Return the [X, Y] coordinate for the center point of the cell that contains the specified text.  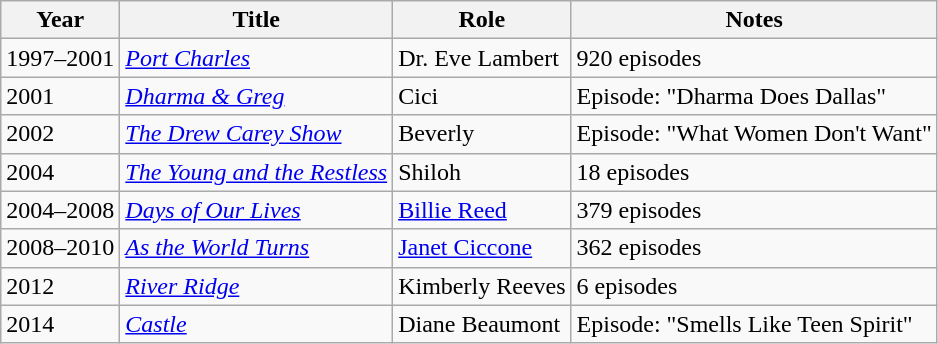
2004 [60, 172]
Dharma & Greg [256, 96]
Days of Our Lives [256, 210]
379 episodes [754, 210]
Janet Ciccone [482, 248]
6 episodes [754, 286]
920 episodes [754, 58]
2012 [60, 286]
Shiloh [482, 172]
River Ridge [256, 286]
362 episodes [754, 248]
The Young and the Restless [256, 172]
Role [482, 20]
Episode: "Smells Like Teen Spirit" [754, 324]
Episode: "What Women Don't Want" [754, 134]
The Drew Carey Show [256, 134]
2004–2008 [60, 210]
Notes [754, 20]
18 episodes [754, 172]
As the World Turns [256, 248]
Diane Beaumont [482, 324]
2014 [60, 324]
Dr. Eve Lambert [482, 58]
Year [60, 20]
2002 [60, 134]
Cici [482, 96]
2001 [60, 96]
Castle [256, 324]
Episode: "Dharma Does Dallas" [754, 96]
Kimberly Reeves [482, 286]
1997–2001 [60, 58]
Billie Reed [482, 210]
Beverly [482, 134]
Title [256, 20]
Port Charles [256, 58]
2008–2010 [60, 248]
